From the cell containing the given text, extract its center point as [X, Y] coordinate. 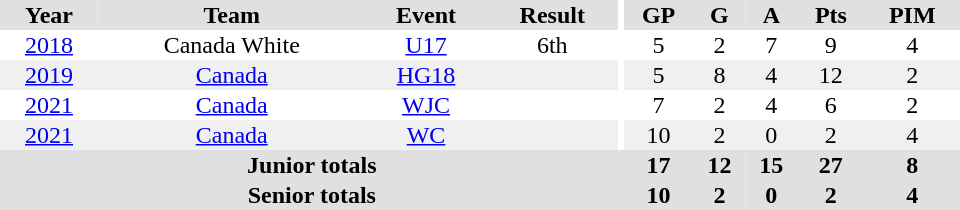
Canada White [232, 45]
Pts [830, 15]
6th [552, 45]
WJC [426, 105]
17 [659, 165]
Result [552, 15]
PIM [912, 15]
U17 [426, 45]
WC [426, 135]
9 [830, 45]
Team [232, 15]
HG18 [426, 75]
6 [830, 105]
Event [426, 15]
A [771, 15]
2019 [49, 75]
2018 [49, 45]
Year [49, 15]
Junior totals [312, 165]
Senior totals [312, 195]
GP [659, 15]
G [719, 15]
27 [830, 165]
15 [771, 165]
